Return [x, y] of the center of cell containing provided text 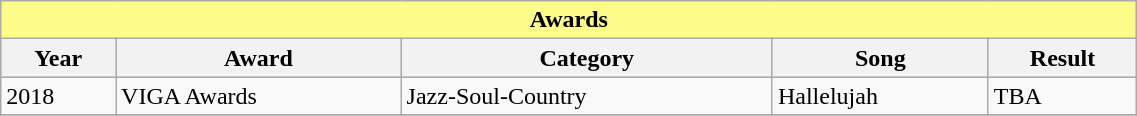
Song [880, 58]
TBA [1062, 96]
Category [586, 58]
Jazz-Soul-Country [586, 96]
Hallelujah [880, 96]
2018 [58, 96]
Awards [569, 20]
Result [1062, 58]
VIGA Awards [258, 96]
Year [58, 58]
Award [258, 58]
